Determine the (X, Y) coordinate at the center of the cell enclosing the given text.  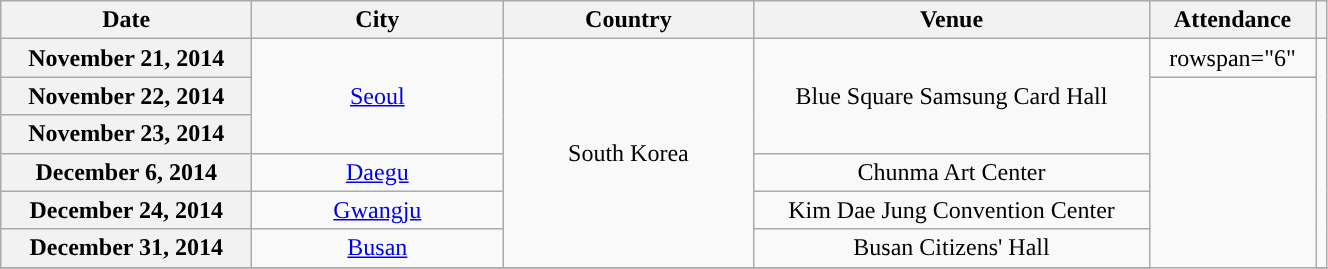
December 31, 2014 (126, 248)
Date (126, 20)
December 24, 2014 (126, 210)
Busan (378, 248)
December 6, 2014 (126, 172)
Kim Dae Jung Convention Center (952, 210)
Blue Square Samsung Card Hall (952, 96)
Country (628, 20)
Venue (952, 20)
November 21, 2014 (126, 58)
rowspan="6" (1232, 58)
Attendance (1232, 20)
November 23, 2014 (126, 134)
November 22, 2014 (126, 96)
South Korea (628, 153)
Daegu (378, 172)
Gwangju (378, 210)
Chunma Art Center (952, 172)
City (378, 20)
Seoul (378, 96)
Busan Citizens' Hall (952, 248)
